Find where the given text appears and provide that cell's center as (X, Y) coordinate. 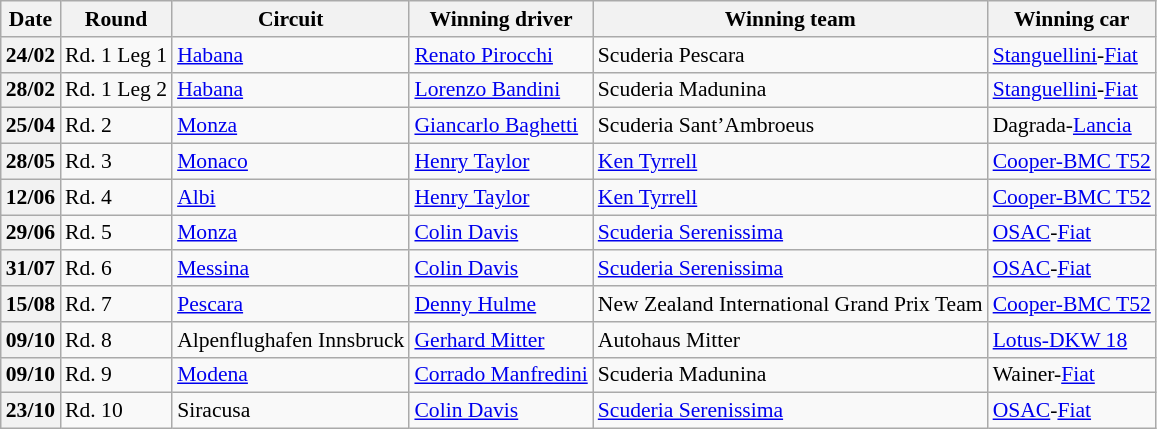
28/05 (30, 162)
Alpenflughafen Innsbruck (290, 340)
Messina (290, 269)
Renato Pirocchi (500, 55)
Rd. 10 (116, 411)
Scuderia Pescara (790, 55)
Autohaus Mitter (790, 340)
Rd. 1 Leg 1 (116, 55)
Lotus-DKW 18 (1072, 340)
Corrado Manfredini (500, 375)
Rd. 5 (116, 233)
23/10 (30, 411)
Rd. 9 (116, 375)
31/07 (30, 269)
Rd. 8 (116, 340)
Lorenzo Bandini (500, 90)
Round (116, 19)
Pescara (290, 304)
Albi (290, 197)
25/04 (30, 126)
Siracusa (290, 411)
Rd. 7 (116, 304)
29/06 (30, 233)
New Zealand International Grand Prix Team (790, 304)
Circuit (290, 19)
Winning team (790, 19)
Monaco (290, 162)
Modena (290, 375)
Rd. 2 (116, 126)
12/06 (30, 197)
15/08 (30, 304)
Scuderia Sant’Ambroeus (790, 126)
Gerhard Mitter (500, 340)
Rd. 6 (116, 269)
Rd. 1 Leg 2 (116, 90)
Wainer-Fiat (1072, 375)
Dagrada-Lancia (1072, 126)
Date (30, 19)
Giancarlo Baghetti (500, 126)
Rd. 3 (116, 162)
Denny Hulme (500, 304)
24/02 (30, 55)
28/02 (30, 90)
Winning car (1072, 19)
Winning driver (500, 19)
Rd. 4 (116, 197)
